Return the (X, Y) coordinate for the center point of the cell that contains the specified text.  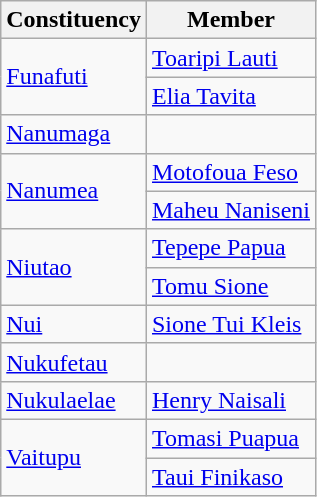
Nanumea (74, 191)
Nui (74, 324)
Tomasi Puapua (230, 438)
Nukufetau (74, 362)
Nukulaelae (74, 400)
Motofoua Feso (230, 172)
Funafuti (74, 77)
Taui Finikaso (230, 477)
Maheu Naniseni (230, 210)
Henry Naisali (230, 400)
Constituency (74, 20)
Nanumaga (74, 134)
Tepepe Papua (230, 248)
Member (230, 20)
Niutao (74, 267)
Vaitupu (74, 457)
Tomu Sione (230, 286)
Elia Tavita (230, 96)
Sione Tui Kleis (230, 324)
Toaripi Lauti (230, 58)
